Find where the given text appears and provide that cell's center as [X, Y] coordinate. 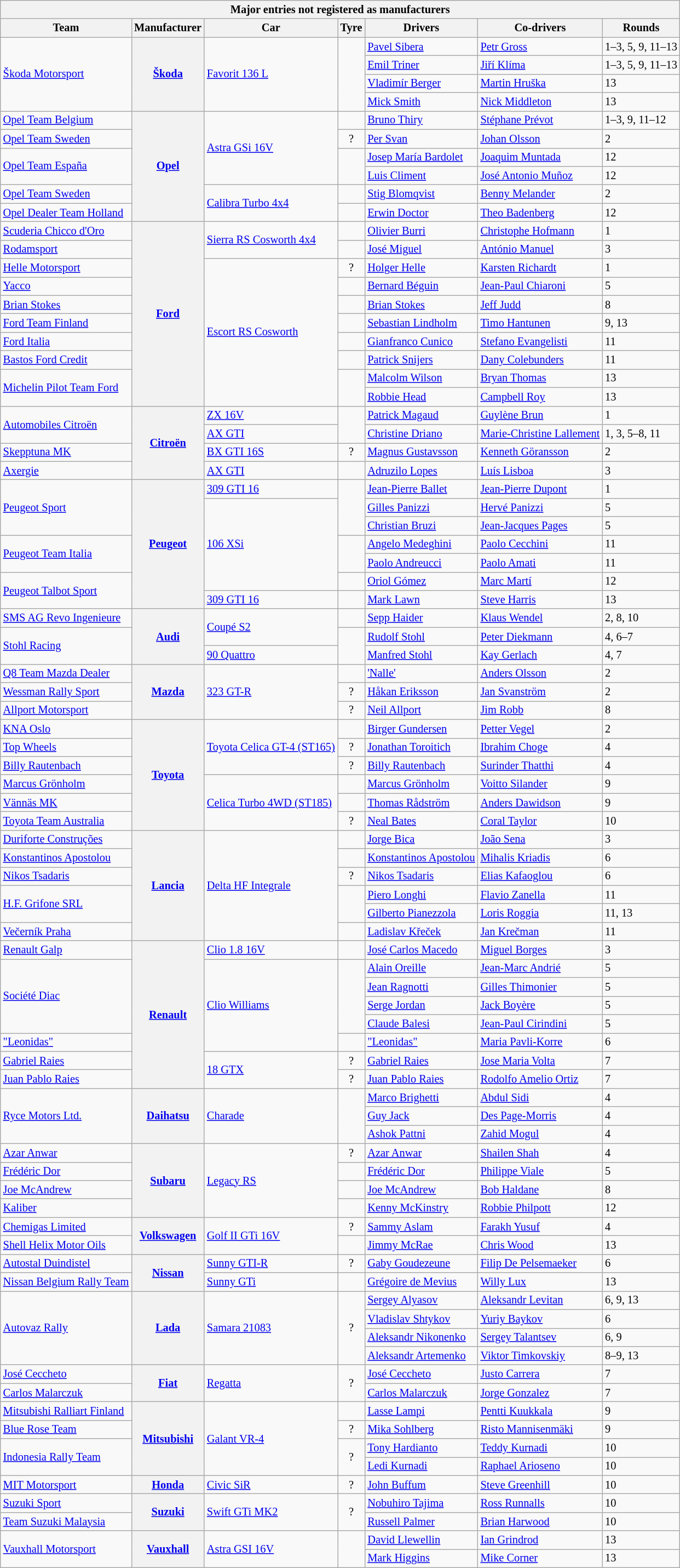
Des Page-Morris [540, 1116]
Emil Triner [421, 65]
Pavel Sibera [421, 47]
Duriforte Construções [66, 839]
Automobiles Citroën [66, 424]
Scuderia Chicco d'Oro [66, 231]
Dany Colebunders [540, 360]
Per Svan [421, 139]
Team [66, 28]
1–3, 9, 11–12 [641, 120]
Volkswagen [168, 1236]
Co-drivers [540, 28]
Manufacturer [168, 28]
Gilles Thimonier [540, 987]
Stohl Racing [66, 645]
Manfred Stohl [421, 655]
Astra GSI 16V [271, 1549]
Klaus Wendel [540, 618]
Renault [168, 1015]
Steve Greenhill [540, 1485]
José Antonio Muñoz [540, 175]
Jean-Paul Chiaroni [540, 286]
Serge Jordan [421, 1005]
Benny Melander [540, 194]
Astra GSi 16V [271, 148]
Petr Gross [540, 47]
Marco Brighetti [421, 1097]
Jean-Jacques Pages [540, 526]
Philippe Viale [540, 1171]
'Nalle' [421, 673]
John Buffum [421, 1485]
Aleksandr Levitan [540, 1300]
Paolo Amati [540, 563]
Jorge Gonzalez [540, 1393]
90 Quattro [271, 655]
Neal Bates [421, 821]
Neil Allport [421, 710]
Clio Williams [271, 1005]
Ford [168, 313]
Birger Gundersen [421, 729]
Surinder Thatthi [540, 765]
Sergey Alyasov [421, 1300]
Sunny GTi [271, 1282]
Abdul Sidi [540, 1097]
Brian Harwood [540, 1521]
Voitto Silander [540, 784]
Ashok Pattni [421, 1134]
Jean-Pierre Dupont [540, 489]
Chemigas Limited [66, 1227]
18 GTX [271, 1069]
Peugeot [168, 544]
Mark Lawn [421, 599]
Nobuhiro Tajima [421, 1503]
Sammy Aslam [421, 1227]
Aleksandr Nikonenko [421, 1337]
Favorit 136 L [271, 75]
Toyota Team Australia [66, 821]
Škoda Motorsport [66, 75]
Josep María Bardolet [421, 157]
Guy Jack [421, 1116]
Lasse Lampi [421, 1411]
Ian Grindrod [540, 1540]
Toyota Celica GT-4 (ST165) [271, 747]
Guylène Brun [540, 415]
Škoda [168, 75]
Fiat [168, 1383]
Autostal Duindistel [66, 1263]
Christian Bruzi [421, 526]
Rounds [641, 28]
Jean Ragnotti [421, 987]
ZX 16V [271, 415]
Hervé Panizzi [540, 507]
Olivier Burri [421, 231]
Chris Wood [540, 1245]
2, 8, 10 [641, 618]
Angelo Medeghini [421, 544]
Paolo Andreucci [421, 563]
MIT Motorsport [66, 1485]
Team Suzuki Malaysia [66, 1521]
Nissan Belgium Rally Team [66, 1282]
Peugeot Team Italia [66, 553]
Opel Team Belgium [66, 120]
Jan Svanström [540, 692]
Robbie Philpott [540, 1208]
Sierra RS Cosworth 4x4 [271, 240]
Gianfranco Cunico [421, 341]
H.F. Grifone SRL [66, 904]
Bryan Thomas [540, 378]
Jack Boyère [540, 1005]
Coral Taylor [540, 821]
Sepp Haider [421, 618]
Peter Diekmann [540, 637]
Christophe Hofmann [540, 231]
Justo Carrera [540, 1374]
Tony Hardianto [421, 1448]
8–9, 13 [641, 1355]
Timo Hantunen [540, 323]
Ibrahim Choge [540, 747]
Flavio Zanella [540, 895]
Shell Helix Motor Oils [66, 1245]
Karsten Richardt [540, 268]
Legacy RS [271, 1180]
Johan Olsson [540, 139]
Stéphane Prévot [540, 120]
Rodolfo Amelio Ortiz [540, 1079]
Sebastian Lindholm [421, 323]
323 GT-R [271, 691]
Subaru [168, 1180]
Nick Middleton [540, 102]
Honda [168, 1485]
Jimmy McRae [421, 1245]
Raphael Arioseno [540, 1466]
Večerník Praha [66, 931]
Risto Mannisenmäki [540, 1429]
Maria Pavli-Korre [540, 1042]
José Miguel [421, 249]
Russell Palmer [421, 1521]
Jan Krečman [540, 931]
Helle Motorsport [66, 268]
Holger Helle [421, 268]
Lancia [168, 885]
Mark Higgins [421, 1558]
Vauxhall [168, 1549]
Håkan Eriksson [421, 692]
Zahid Mogul [540, 1134]
Grégoire de Mevius [421, 1282]
Opel Dealer Team Holland [66, 213]
Major entries not registered as manufacturers [341, 9]
Yacco [66, 286]
Mihalis Kriadis [540, 858]
Peugeot Talbot Sport [66, 591]
Alain Oreille [421, 968]
Allport Motorsport [66, 710]
Anders Olsson [540, 673]
Peugeot Sport [66, 507]
Bastos Ford Credit [66, 360]
Christine Driano [421, 433]
Ford Italia [66, 341]
Viktor Timkovskiy [540, 1355]
Société Diac [66, 996]
Gilberto Pianezzola [421, 913]
Mitsubishi [168, 1439]
Sunny GTI-R [271, 1263]
Rudolf Stohl [421, 637]
Opel [168, 166]
Yuriy Baykov [540, 1319]
Miguel Borges [540, 950]
Jeff Judd [540, 305]
Lada [168, 1328]
Jean-Pierre Ballet [421, 489]
Petter Vegel [540, 729]
Stefano Evangelisti [540, 341]
Opel Team España [66, 167]
Axergie [66, 471]
SMS AG Revo Ingenieure [66, 618]
Tyre [351, 28]
Mick Smith [421, 102]
Anders Dawidson [540, 803]
Erwin Doctor [421, 213]
4, 7 [641, 655]
Civic SiR [271, 1485]
Drivers [421, 28]
Jiří Klíma [540, 65]
Jean-Paul Cirindini [540, 1023]
Marc Martí [540, 581]
Clio 1.8 16V [271, 950]
Jim Robb [540, 710]
Toyota [168, 775]
Theo Badenberg [540, 213]
Skepptuna MK [66, 452]
Top Wheels [66, 747]
Magnus Gustavsson [421, 452]
Robbie Head [421, 397]
Kaliber [66, 1208]
Galant VR-4 [271, 1439]
Aleksandr Artemenko [421, 1355]
Renault Galp [66, 950]
Jose Maria Volta [540, 1061]
Kenny McKinstry [421, 1208]
Escort RS Cosworth [271, 332]
Indonesia Rally Team [66, 1457]
Ford Team Finland [66, 323]
Mike Corner [540, 1558]
Mika Sohlberg [421, 1429]
Bob Haldane [540, 1189]
Patrick Magaud [421, 415]
António Manuel [540, 249]
Paolo Cecchini [540, 544]
Golf II GTi 16V [271, 1236]
Jean-Marc Andrié [540, 968]
Joaquim Muntada [540, 157]
Willy Lux [540, 1282]
Stig Blomqvist [421, 194]
Steve Harris [540, 599]
David Llewellin [421, 1540]
Vladimír Berger [421, 83]
1, 3, 5–8, 11 [641, 433]
Michelin Pilot Team Ford [66, 387]
Q8 Team Mazda Dealer [66, 673]
Martin Hruška [540, 83]
Vauxhall Motorsport [66, 1549]
Mazda [168, 691]
Rodamsport [66, 249]
Jonathan Toroitich [421, 747]
Ledi Kurnadi [421, 1466]
BX GTI 16S [271, 452]
Charade [271, 1115]
Ladislav Křeček [421, 931]
11, 13 [641, 913]
Piero Longhi [421, 895]
Samara 21083 [271, 1328]
6, 9, 13 [641, 1300]
Suzuki Sport [66, 1503]
9, 13 [641, 323]
Marie-Christine Lallement [540, 433]
Kay Gerlach [540, 655]
Autovaz Rally [66, 1328]
Citroën [168, 443]
Car [271, 28]
Sergey Talantsev [540, 1337]
Claude Balesi [421, 1023]
Vladislav Shtykov [421, 1319]
Kenneth Göransson [540, 452]
José Carlos Macedo [421, 950]
Bruno Thiry [421, 120]
Malcolm Wilson [421, 378]
Vännäs MK [66, 803]
Blue Rose Team [66, 1429]
Regatta [271, 1383]
Gilles Panizzi [421, 507]
Daihatsu [168, 1115]
Delta HF Integrale [271, 885]
106 XSi [271, 544]
Luis Climent [421, 175]
Celica Turbo 4WD (ST185) [271, 802]
Shailen Shah [540, 1153]
Coupé S2 [271, 627]
Elias Kafaoglou [540, 876]
Bernard Béguin [421, 286]
4, 6–7 [641, 637]
Loris Roggia [540, 913]
Adruzilo Lopes [421, 471]
Swift GTi MK2 [271, 1512]
Pentti Kuukkala [540, 1411]
Ross Runnalls [540, 1503]
Teddy Kurnadi [540, 1448]
Thomas Rådström [421, 803]
Patrick Snijers [421, 360]
KNA Oslo [66, 729]
Luís Lisboa [540, 471]
Calibra Turbo 4x4 [271, 203]
Oriol Gómez [421, 581]
Gaby Goudezeune [421, 1263]
Filip De Pelsemaeker [540, 1263]
Campbell Roy [540, 397]
Audi [168, 637]
Suzuki [168, 1512]
Mitsubishi Ralliart Finland [66, 1411]
Nissan [168, 1272]
6, 9 [641, 1337]
Ryce Motors Ltd. [66, 1115]
Farakh Yusuf [540, 1227]
Wessman Rally Sport [66, 692]
Jorge Bica [421, 839]
João Sena [540, 839]
